Determine the [x, y] coordinate at the center of the cell enclosing the given text.  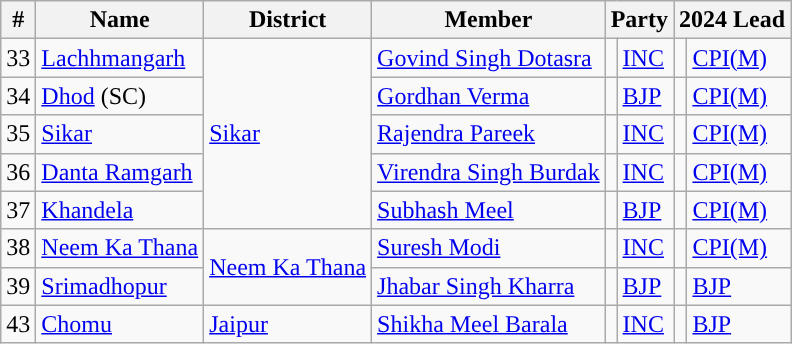
Rajendra Pareek [489, 134]
Party [639, 20]
33 [18, 58]
Shikha Meel Barala [489, 324]
35 [18, 134]
43 [18, 324]
Jaipur [288, 324]
39 [18, 286]
# [18, 20]
Danta Ramgarh [120, 172]
Virendra Singh Burdak [489, 172]
Khandela [120, 210]
Subhash Meel [489, 210]
Gordhan Verma [489, 96]
Dhod (SC) [120, 96]
Name [120, 20]
36 [18, 172]
2024 Lead [732, 20]
Member [489, 20]
37 [18, 210]
Govind Singh Dotasra [489, 58]
Srimadhopur [120, 286]
Suresh Modi [489, 248]
34 [18, 96]
38 [18, 248]
District [288, 20]
Jhabar Singh Kharra [489, 286]
Chomu [120, 324]
Lachhmangarh [120, 58]
